Determine the [x, y] coordinate at the center of the cell enclosing the given text.  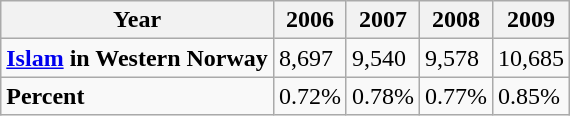
9,578 [456, 58]
2006 [310, 20]
9,540 [382, 58]
0.78% [382, 96]
10,685 [532, 58]
2007 [382, 20]
0.85% [532, 96]
Islam in Western Norway [138, 58]
0.72% [310, 96]
0.77% [456, 96]
8,697 [310, 58]
2009 [532, 20]
2008 [456, 20]
Year [138, 20]
Percent [138, 96]
